Locate the cell with the specified text and output its (x, y) center coordinate. 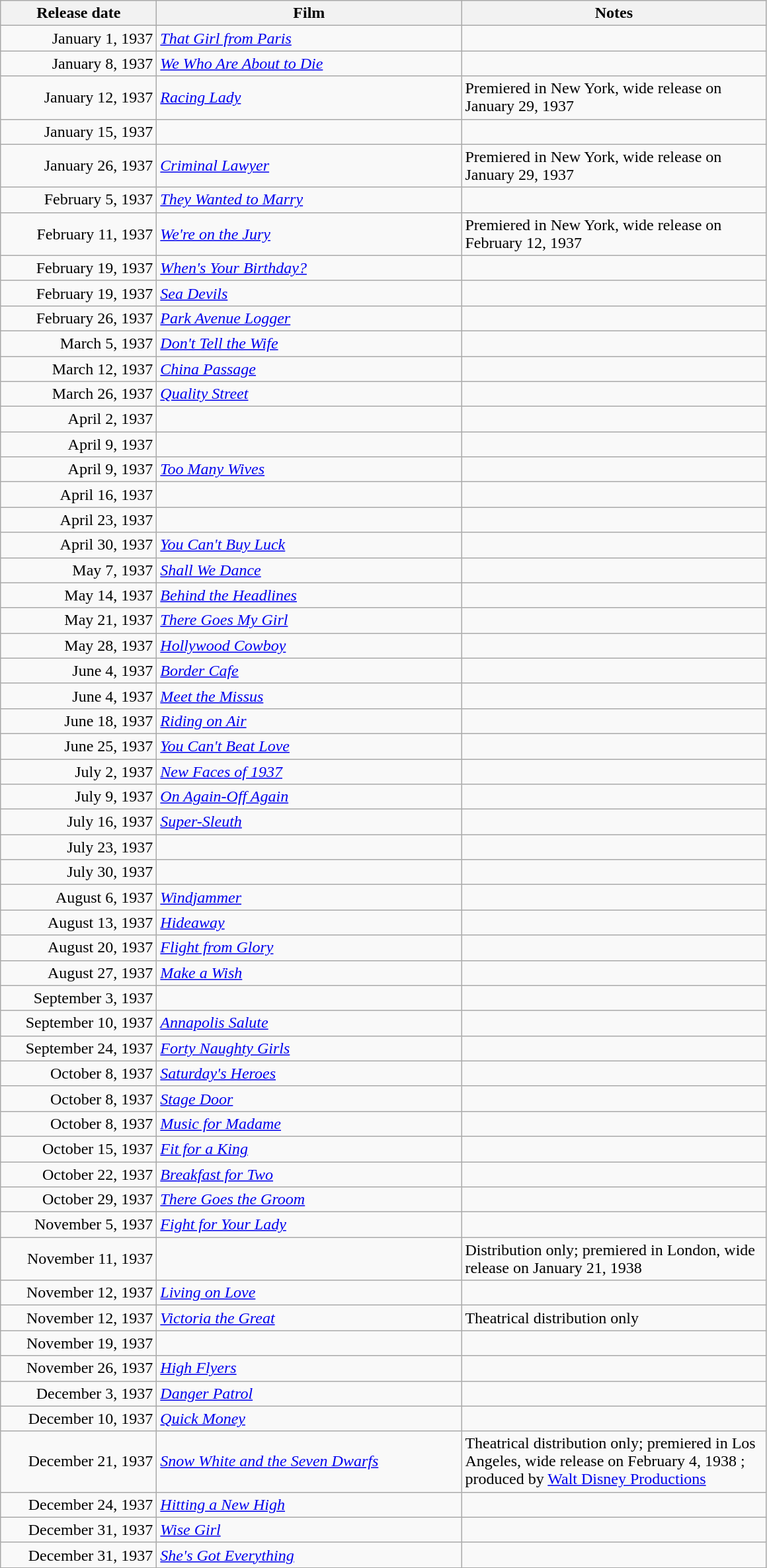
August 20, 1937 (79, 948)
June 18, 1937 (79, 721)
January 8, 1937 (79, 63)
She's Got Everything (309, 1555)
November 26, 1937 (79, 1368)
Snow White and the Seven Dwarfs (309, 1462)
Park Avenue Logger (309, 318)
Fit for a King (309, 1149)
Make a Wish (309, 973)
March 26, 1937 (79, 394)
July 2, 1937 (79, 772)
Danger Patrol (309, 1393)
Fight for Your Lady (309, 1225)
Forty Naughty Girls (309, 1048)
Stage Door (309, 1098)
Theatrical distribution only; premiered in Los Angeles, wide release on February 4, 1938 ; produced by Walt Disney Productions (614, 1462)
On Again-Off Again (309, 797)
Quality Street (309, 394)
When's Your Birthday? (309, 268)
Quick Money (309, 1419)
Criminal Lawyer (309, 165)
China Passage (309, 368)
Premiered in New York, wide release on February 12, 1937 (614, 234)
Wise Girl (309, 1530)
You Can't Buy Luck (309, 545)
March 12, 1937 (79, 368)
Hollywood Cowboy (309, 645)
May 7, 1937 (79, 570)
July 23, 1937 (79, 847)
Border Cafe (309, 671)
October 29, 1937 (79, 1200)
November 19, 1937 (79, 1343)
December 10, 1937 (79, 1419)
July 30, 1937 (79, 872)
December 21, 1937 (79, 1462)
They Wanted to Marry (309, 200)
Don't Tell the Wife (309, 343)
Film (309, 13)
February 11, 1937 (79, 234)
Behind the Headlines (309, 595)
August 27, 1937 (79, 973)
January 15, 1937 (79, 132)
Hitting a New High (309, 1505)
November 5, 1937 (79, 1225)
August 6, 1937 (79, 897)
Annapolis Salute (309, 1023)
April 30, 1937 (79, 545)
September 10, 1937 (79, 1023)
November 11, 1937 (79, 1259)
There Goes the Groom (309, 1200)
March 5, 1937 (79, 343)
Meet the Missus (309, 696)
July 9, 1937 (79, 797)
December 24, 1937 (79, 1505)
Release date (79, 13)
April 16, 1937 (79, 495)
September 24, 1937 (79, 1048)
July 16, 1937 (79, 822)
Living on Love (309, 1293)
January 1, 1937 (79, 38)
August 13, 1937 (79, 923)
High Flyers (309, 1368)
Shall We Dance (309, 570)
New Faces of 1937 (309, 772)
January 26, 1937 (79, 165)
Sea Devils (309, 293)
You Can't Beat Love (309, 746)
April 2, 1937 (79, 419)
February 26, 1937 (79, 318)
May 14, 1937 (79, 595)
There Goes My Girl (309, 620)
Breakfast for Two (309, 1174)
We Who Are About to Die (309, 63)
Too Many Wives (309, 470)
We're on the Jury (309, 234)
Racing Lady (309, 98)
That Girl from Paris (309, 38)
Windjammer (309, 897)
April 23, 1937 (79, 520)
October 22, 1937 (79, 1174)
Victoria the Great (309, 1318)
October 15, 1937 (79, 1149)
February 5, 1937 (79, 200)
September 3, 1937 (79, 998)
May 28, 1937 (79, 645)
Theatrical distribution only (614, 1318)
Notes (614, 13)
January 12, 1937 (79, 98)
June 25, 1937 (79, 746)
December 3, 1937 (79, 1393)
Flight from Glory (309, 948)
Saturday's Heroes (309, 1073)
Hideaway (309, 923)
Distribution only; premiered in London, wide release on January 21, 1938 (614, 1259)
May 21, 1937 (79, 620)
Music for Madame (309, 1124)
Riding on Air (309, 721)
Super-Sleuth (309, 822)
